Pinpoint the cell where the given text exists, returning its (X, Y) midpoint coordinate. 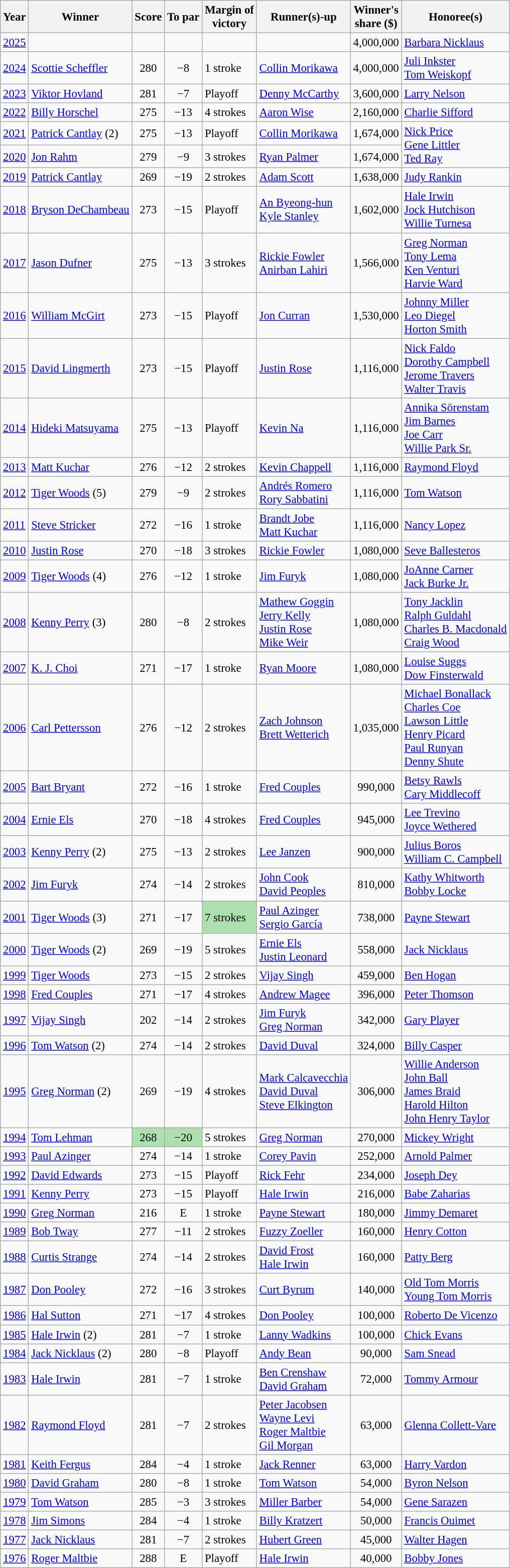
Brandt Jobe Matt Kuchar (303, 525)
1981 (15, 1464)
Corey Pavin (303, 1156)
Score (149, 17)
306,000 (376, 1092)
2017 (15, 263)
1989 (15, 1232)
234,000 (376, 1175)
810,000 (376, 885)
2016 (15, 315)
Andrew Magee (303, 994)
William McGirt (80, 315)
Billy Horschel (80, 112)
Hubert Green (303, 1539)
Ben Crenshaw David Graham (303, 1379)
Jim Furyk Greg Norman (303, 1020)
3,600,000 (376, 94)
558,000 (376, 950)
Gene Sarazen (456, 1502)
2008 (15, 623)
Judy Rankin (456, 177)
Bart Bryant (80, 787)
−20 (184, 1137)
Julius BorosWilliam C. Campbell (456, 853)
Bobby Jones (456, 1558)
Hale Irwin (2) (80, 1335)
1983 (15, 1379)
1995 (15, 1092)
Margin ofvictory (230, 17)
To par (184, 17)
Patrick Cantlay (80, 177)
Jon Rahm (80, 157)
David Edwards (80, 1175)
Patty Berg (456, 1257)
1979 (15, 1502)
45,000 (376, 1539)
Adam Scott (303, 177)
Roger Maltbie (80, 1558)
2002 (15, 885)
Charlie Sifford (456, 112)
1994 (15, 1137)
Aaron Wise (303, 112)
Hal Sutton (80, 1315)
Carl Pettersson (80, 728)
2010 (15, 551)
Lanny Wadkins (303, 1335)
Peter Jacobsen Wayne Levi Roger Maltbie Gil Morgan (303, 1425)
Tiger Woods (4) (80, 576)
1,638,000 (376, 177)
2015 (15, 369)
Kathy WhitworthBobby Locke (456, 885)
Rickie Fowler (303, 551)
945,000 (376, 819)
Tom Watson (2) (80, 1045)
2024 (15, 68)
Jason Dufner (80, 263)
Curt Byrum (303, 1289)
285 (149, 1502)
Johnny MillerLeo DiegelHorton Smith (456, 315)
1987 (15, 1289)
Year (15, 17)
Arnold Palmer (456, 1156)
Willie AndersonJohn BallJames BraidHarold HiltonJohn Henry Taylor (456, 1092)
268 (149, 1137)
Tom Lehman (80, 1137)
Mathew Goggin Jerry Kelly Justin Rose Mike Weir (303, 623)
900,000 (376, 853)
2005 (15, 787)
2003 (15, 853)
7 strokes (230, 917)
David Duval (303, 1045)
72,000 (376, 1379)
252,000 (376, 1156)
Annika SörenstamJim BarnesJoe CarrWillie Park Sr. (456, 428)
Harry Vardon (456, 1464)
1996 (15, 1045)
Steve Stricker (80, 525)
Tiger Woods (5) (80, 493)
Kevin Na (303, 428)
277 (149, 1232)
396,000 (376, 994)
Rick Fehr (303, 1175)
Mickey Wright (456, 1137)
1,566,000 (376, 263)
Matt Kuchar (80, 467)
Byron Nelson (456, 1483)
Rickie Fowler Anirban Lahiri (303, 263)
1978 (15, 1521)
2013 (15, 467)
990,000 (376, 787)
Glenna Collett-Vare (456, 1425)
Curtis Strange (80, 1257)
342,000 (376, 1020)
1,035,000 (376, 728)
Ernie Els (80, 819)
Jon Curran (303, 315)
Greg Norman (2) (80, 1092)
JoAnne CarnerJack Burke Jr. (456, 576)
Paul Azinger (80, 1156)
Runner(s)-up (303, 17)
Jack Nicklaus (2) (80, 1353)
2023 (15, 94)
1988 (15, 1257)
Tommy Armour (456, 1379)
2020 (15, 157)
Francis Ouimet (456, 1521)
1977 (15, 1539)
Lee TrevinoJoyce Wethered (456, 819)
Roberto De Vicenzo (456, 1315)
1982 (15, 1425)
Peter Thomson (456, 994)
2001 (15, 917)
1990 (15, 1213)
Lee Janzen (303, 853)
Ernie Els Justin Leonard (303, 950)
2007 (15, 669)
Keith Fergus (80, 1464)
Louise SuggsDow Finsterwald (456, 669)
Henry Cotton (456, 1232)
Billy Casper (456, 1045)
Tiger Woods (2) (80, 950)
202 (149, 1020)
Patrick Cantlay (2) (80, 134)
288 (149, 1558)
2000 (15, 950)
1997 (15, 1020)
50,000 (376, 1521)
Greg NormanTony LemaKen VenturiHarvie Ward (456, 263)
459,000 (376, 975)
Nancy Lopez (456, 525)
2006 (15, 728)
John Cook David Peoples (303, 885)
David Lingmerth (80, 369)
2018 (15, 210)
180,000 (376, 1213)
Jack Renner (303, 1464)
K. J. Choi (80, 669)
Juli InksterTom Weiskopf (456, 68)
−11 (184, 1232)
324,000 (376, 1045)
2014 (15, 428)
2011 (15, 525)
Tony JacklinRalph GuldahlCharles B. MacdonaldCraig Wood (456, 623)
Chick Evans (456, 1335)
Jim Simons (80, 1521)
Bryson DeChambeau (80, 210)
Mark Calcavecchia David Duval Steve Elkington (303, 1092)
Miller Barber (303, 1502)
Nick PriceGene LittlerTed Ray (456, 145)
Denny McCarthy (303, 94)
Tiger Woods (3) (80, 917)
Paul Azinger Sergio García (303, 917)
1991 (15, 1194)
Gary Player (456, 1020)
2025 (15, 43)
Michael BonallackCharles CoeLawson LittleHenry PicardPaul RunyanDenny Shute (456, 728)
1999 (15, 975)
Old Tom MorrisYoung Tom Morris (456, 1289)
Seve Ballesteros (456, 551)
40,000 (376, 1558)
Hale IrwinJock HutchisonWillie Turnesa (456, 210)
1992 (15, 1175)
Kevin Chappell (303, 467)
Andrés Romero Rory Sabbatini (303, 493)
Honoree(s) (456, 17)
1,530,000 (376, 315)
Ryan Moore (303, 669)
Kenny Perry (2) (80, 853)
90,000 (376, 1353)
Zach Johnson Brett Wetterich (303, 728)
216,000 (376, 1194)
Winner (80, 17)
2004 (15, 819)
2022 (15, 112)
Babe Zaharias (456, 1194)
216 (149, 1213)
2,160,000 (376, 112)
Scottie Scheffler (80, 68)
Walter Hagen (456, 1539)
Joseph Dey (456, 1175)
Ryan Palmer (303, 157)
140,000 (376, 1289)
Viktor Hovland (80, 94)
1998 (15, 994)
David Graham (80, 1483)
2021 (15, 134)
Jimmy Demaret (456, 1213)
Bob Tway (80, 1232)
Kenny Perry (3) (80, 623)
Winner'sshare ($) (376, 17)
Tiger Woods (80, 975)
738,000 (376, 917)
Hideki Matsuyama (80, 428)
2012 (15, 493)
An Byeong-hun Kyle Stanley (303, 210)
1976 (15, 1558)
1986 (15, 1315)
Larry Nelson (456, 94)
1984 (15, 1353)
Fuzzy Zoeller (303, 1232)
1985 (15, 1335)
1980 (15, 1483)
Barbara Nicklaus (456, 43)
−3 (184, 1502)
Andy Bean (303, 1353)
2019 (15, 177)
1,602,000 (376, 210)
270,000 (376, 1137)
2009 (15, 576)
Ben Hogan (456, 975)
Nick FaldoDorothy CampbellJerome TraversWalter Travis (456, 369)
Kenny Perry (80, 1194)
David Frost Hale Irwin (303, 1257)
Sam Snead (456, 1353)
1993 (15, 1156)
Billy Kratzert (303, 1521)
Betsy RawlsCary Middlecoff (456, 787)
